Pinpoint the cell where the given text exists, returning its (x, y) midpoint coordinate. 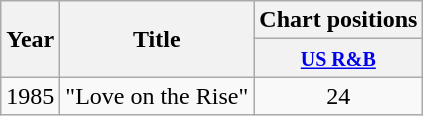
"Love on the Rise" (157, 96)
Year (30, 39)
US R&B (338, 58)
1985 (30, 96)
Title (157, 39)
24 (338, 96)
Chart positions (338, 20)
